Search for the cell housing the specified text and yield its (X, Y) center coordinate. 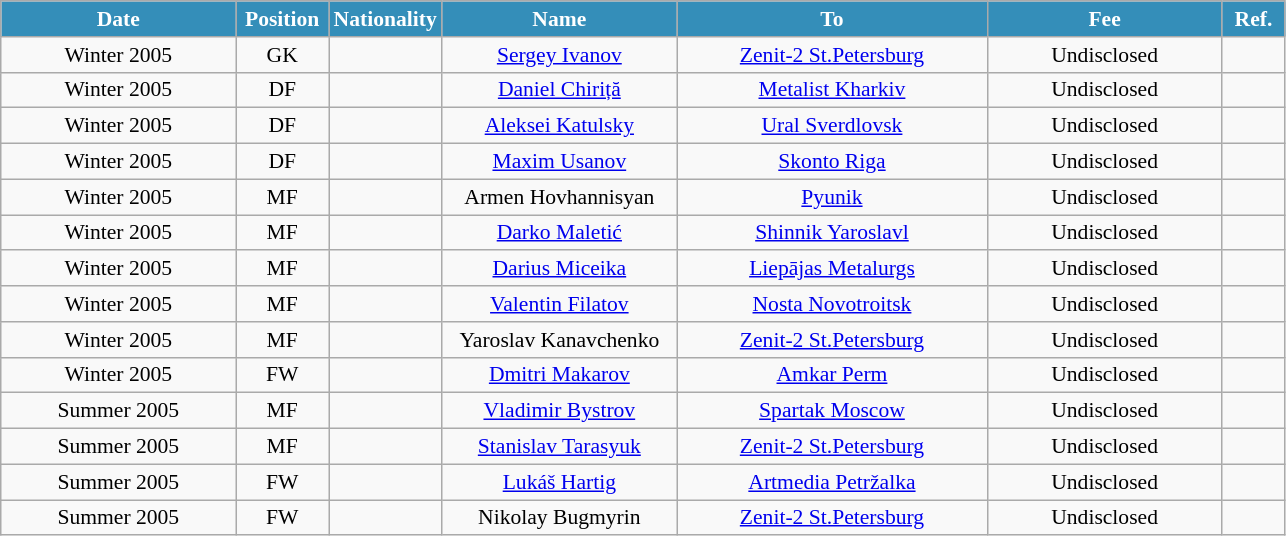
Aleksei Katulsky (560, 126)
Amkar Perm (832, 375)
Artmedia Petržalka (832, 482)
Darko Maletić (560, 233)
Nosta Novotroitsk (832, 304)
Fee (1104, 19)
Stanislav Tarasyuk (560, 447)
Metalist Kharkiv (832, 90)
Name (560, 19)
Dmitri Makarov (560, 375)
Daniel Chiriță (560, 90)
Lukáš Hartig (560, 482)
Nikolay Bugmyrin (560, 518)
Vladimir Bystrov (560, 411)
Liepājas Metalurgs (832, 269)
Maxim Usanov (560, 162)
Armen Hovhannisyan (560, 197)
GK (282, 55)
Date (118, 19)
Spartak Moscow (832, 411)
Shinnik Yaroslavl (832, 233)
Position (282, 19)
Pyunik (832, 197)
Valentin Filatov (560, 304)
Darius Miceika (560, 269)
Skonto Riga (832, 162)
Nationality (384, 19)
To (832, 19)
Yaroslav Kanavchenko (560, 340)
Ref. (1254, 19)
Sergey Ivanov (560, 55)
Ural Sverdlovsk (832, 126)
